Locate the cell with the specified text and output its [X, Y] center coordinate. 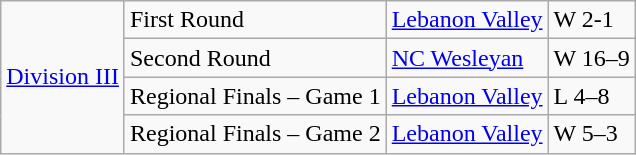
NC Wesleyan [467, 58]
W 2-1 [592, 20]
Regional Finals – Game 2 [255, 134]
W 5–3 [592, 134]
L 4–8 [592, 96]
Division III [63, 77]
Second Round [255, 58]
First Round [255, 20]
W 16–9 [592, 58]
Regional Finals – Game 1 [255, 96]
